Search for the cell housing the specified text and yield its [x, y] center coordinate. 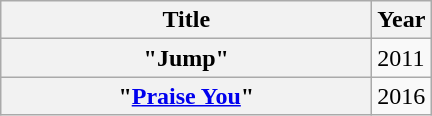
2011 [402, 58]
"Praise You" [186, 96]
Title [186, 20]
Year [402, 20]
2016 [402, 96]
"Jump" [186, 58]
